Identify which cell holds the provided text, then report its [x, y] central coordinate. 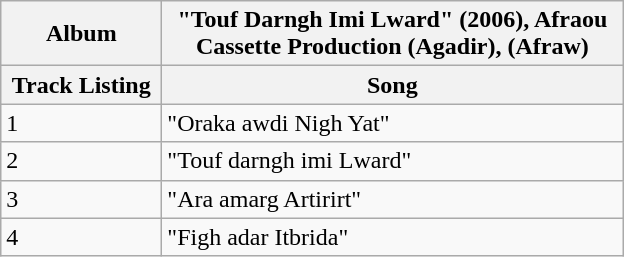
2 [82, 161]
"Touf darngh imi Lward" [392, 161]
"Touf Darngh Imi Lward" (2006), Afraou Cassette Production (Agadir), (Afraw) [392, 34]
1 [82, 123]
Track Listing [82, 85]
Album [82, 34]
"Ara amarg Artirirt" [392, 199]
Song [392, 85]
3 [82, 199]
"Oraka awdi Nigh Yat" [392, 123]
"Figh adar Itbrida" [392, 237]
4 [82, 237]
